Return (x, y) of the center of cell containing provided text 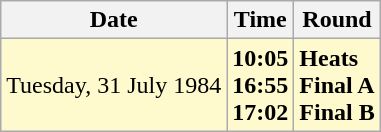
Date (114, 20)
Time (260, 20)
Tuesday, 31 July 1984 (114, 85)
HeatsFinal AFinal B (337, 85)
Round (337, 20)
10:0516:5517:02 (260, 85)
